Search for the cell housing the specified text and yield its (x, y) center coordinate. 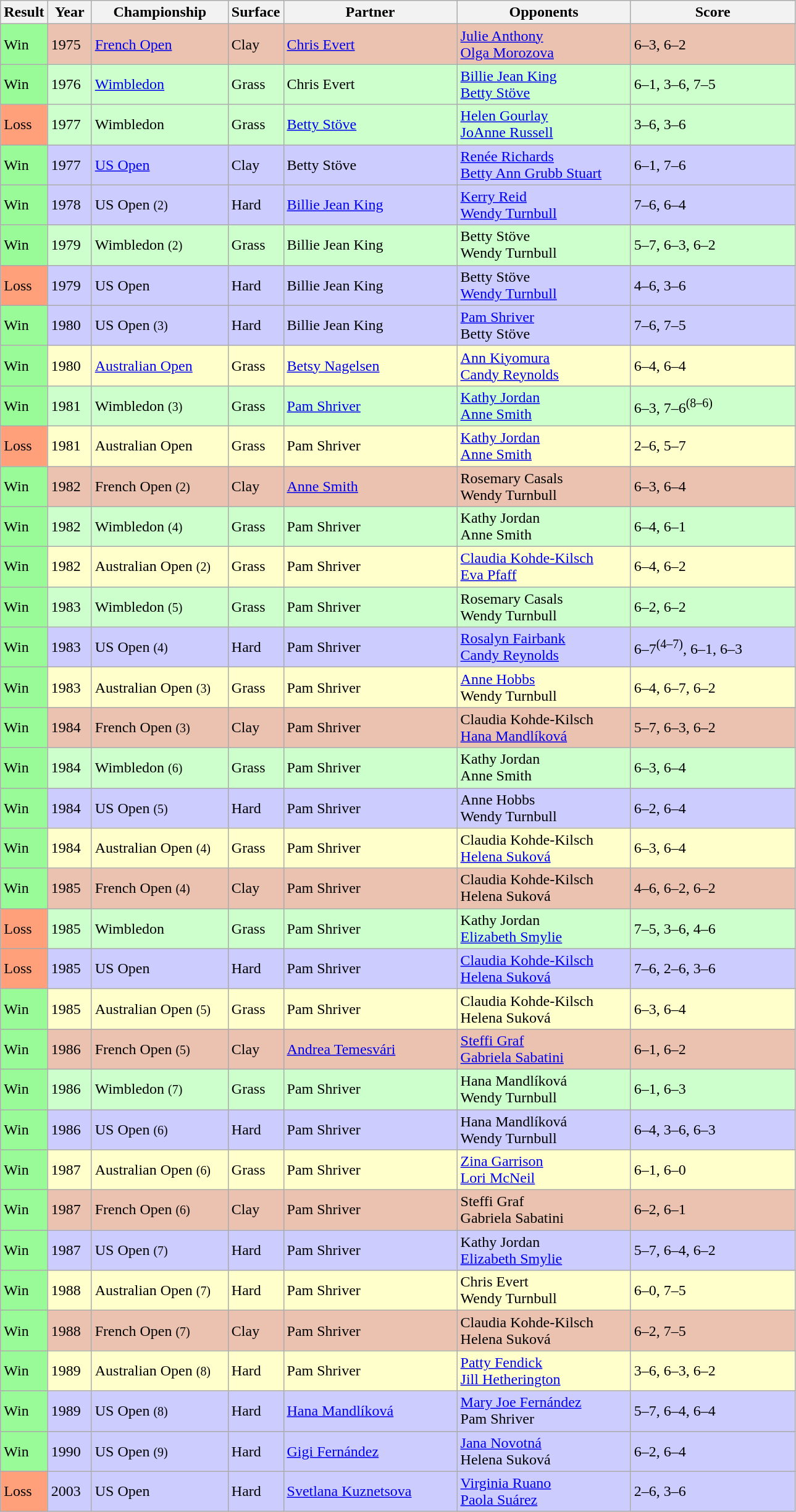
6–7(4–7), 6–1, 6–3 (713, 648)
4–6, 3–6 (713, 285)
US Open (6) (159, 1130)
French Open (159, 44)
Surface (256, 12)
6–1, 6–2 (713, 1049)
Renée Richards Betty Ann Grubb Stuart (543, 164)
1975 (69, 44)
6–4, 3–6, 6–3 (713, 1130)
7–6, 6–4 (713, 205)
1990 (69, 1451)
Andrea Temesvári (371, 1049)
Billie Jean King Betty Stöve (543, 84)
6–0, 7–5 (713, 1290)
Hana Mandlíková (371, 1411)
Wimbledon (2) (159, 245)
Mary Joe Fernández Pam Shriver (543, 1411)
French Open (4) (159, 889)
Kerry Reid Wendy Turnbull (543, 205)
Jana Novotná Helena Suková (543, 1451)
Zina Garrison Lori McNeil (543, 1170)
Gigi Fernández (371, 1451)
Score (713, 12)
1978 (69, 205)
Patty Fendick Jill Hetherington (543, 1371)
5–7, 6–4, 6–4 (713, 1411)
Anne Smith (371, 486)
Wimbledon (3) (159, 405)
Australian Open (7) (159, 1290)
Australian Open (3) (159, 687)
Result (24, 12)
6–3, 7–6(8–6) (713, 405)
US Open (8) (159, 1411)
6–4, 6–1 (713, 526)
6–4, 6–4 (713, 366)
7–5, 3–6, 4–6 (713, 928)
French Open (7) (159, 1331)
6–1, 6–0 (713, 1170)
Claudia Kohde-Kilsch Hana Mandlíková (543, 728)
French Open (2) (159, 486)
Helen Gourlay JoAnne Russell (543, 125)
Svetlana Kuznetsova (371, 1492)
Julie Anthony Olga Morozova (543, 44)
French Open (6) (159, 1210)
6–2, 6–1 (713, 1210)
7–6, 2–6, 3–6 (713, 969)
Betsy Nagelsen (371, 366)
US Open (7) (159, 1251)
US Open (4) (159, 648)
Wimbledon (7) (159, 1089)
2–6, 3–6 (713, 1492)
US Open (3) (159, 325)
6–4, 6–7, 6–2 (713, 687)
6–1, 3–6, 7–5 (713, 84)
6–1, 6–3 (713, 1089)
Partner (371, 12)
Claudia Kohde-Kilsch Eva Pfaff (543, 567)
Australian Open (6) (159, 1170)
Chris Evert Wendy Turnbull (543, 1290)
5–7, 6–4, 6–2 (713, 1251)
US Open (5) (159, 808)
Wimbledon (5) (159, 607)
Opponents (543, 12)
Pam Shriver Betty Stöve (543, 325)
6–4, 6–2 (713, 567)
Australian Open (2) (159, 567)
2–6, 5–7 (713, 446)
4–6, 6–2, 6–2 (713, 889)
Year (69, 12)
1976 (69, 84)
6–3, 6–2 (713, 44)
6–1, 7–6 (713, 164)
Virginia Ruano Paola Suárez (543, 1492)
French Open (3) (159, 728)
US Open (2) (159, 205)
3–6, 3–6 (713, 125)
3–6, 6–3, 6–2 (713, 1371)
Wimbledon (6) (159, 767)
Championship (159, 12)
6–2, 6–2 (713, 607)
Australian Open (8) (159, 1371)
2003 (69, 1492)
Australian Open (4) (159, 848)
Ann Kiyomura Candy Reynolds (543, 366)
US Open (9) (159, 1451)
French Open (5) (159, 1049)
6–2, 7–5 (713, 1331)
Wimbledon (4) (159, 526)
Australian Open (5) (159, 1008)
Rosalyn Fairbank Candy Reynolds (543, 648)
7–6, 7–5 (713, 325)
